Pinpoint the cell where the given text exists, returning its [X, Y] midpoint coordinate. 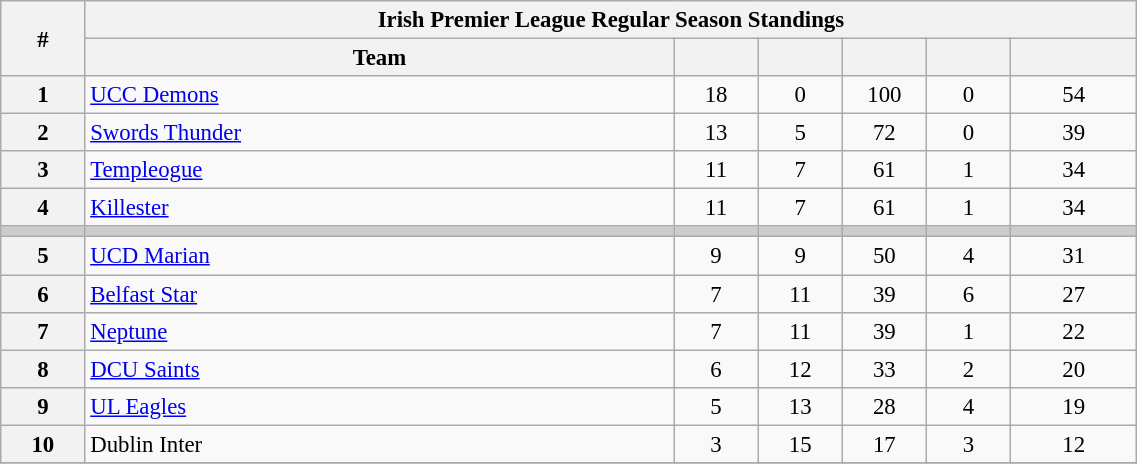
Templeogue [380, 170]
27 [1074, 294]
10 [43, 444]
Killester [380, 208]
UCC Demons [380, 95]
50 [884, 256]
# [43, 38]
Irish Premier League Regular Season Standings [611, 20]
18 [716, 95]
Dublin Inter [380, 444]
Belfast Star [380, 294]
Swords Thunder [380, 133]
Neptune [380, 331]
DCU Saints [380, 369]
8 [43, 369]
UCD Marian [380, 256]
31 [1074, 256]
100 [884, 95]
Team [380, 58]
20 [1074, 369]
28 [884, 406]
22 [1074, 331]
15 [800, 444]
UL Eagles [380, 406]
33 [884, 369]
17 [884, 444]
19 [1074, 406]
72 [884, 133]
54 [1074, 95]
